Scan for the cell matching the given text and deliver its (X, Y) coordinate at center. 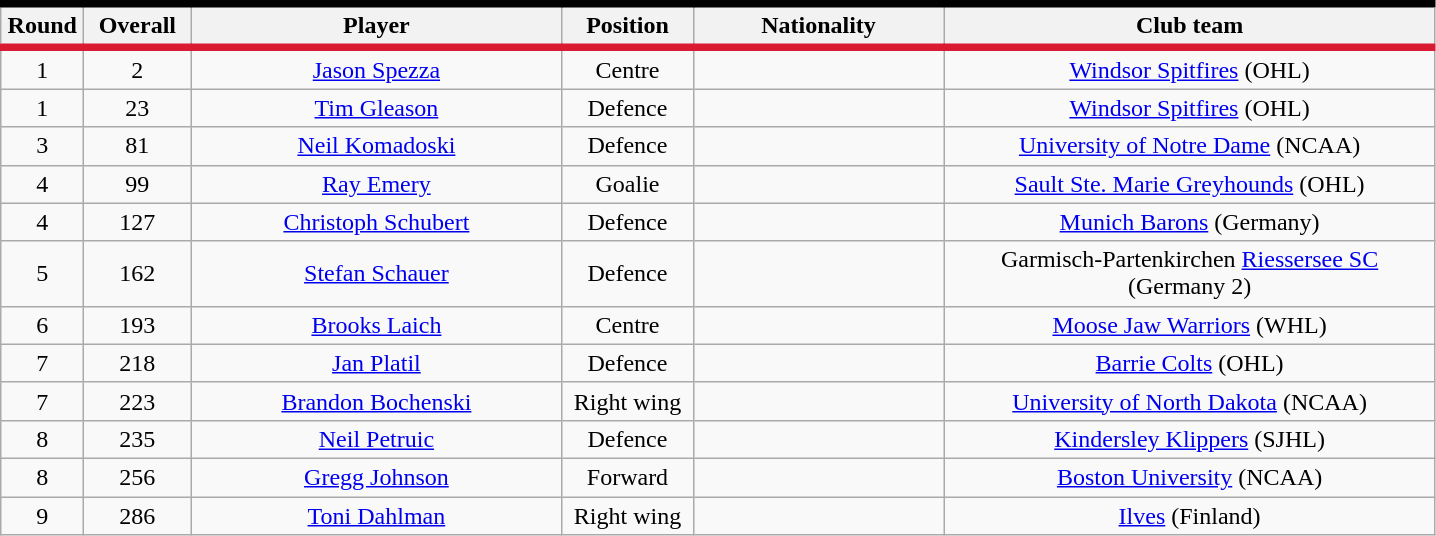
23 (138, 108)
Goalie (628, 184)
Round (42, 26)
Neil Petruic (376, 439)
Kindersley Klippers (SJHL) (1190, 439)
81 (138, 146)
9 (42, 515)
286 (138, 515)
2 (138, 68)
235 (138, 439)
Position (628, 26)
University of Notre Dame (NCAA) (1190, 146)
6 (42, 325)
Club team (1190, 26)
218 (138, 363)
Gregg Johnson (376, 477)
Barrie Colts (OHL) (1190, 363)
Christoph Schubert (376, 222)
University of North Dakota (NCAA) (1190, 401)
127 (138, 222)
Neil Komadoski (376, 146)
Ilves (Finland) (1190, 515)
5 (42, 274)
Sault Ste. Marie Greyhounds (OHL) (1190, 184)
256 (138, 477)
Jan Platil (376, 363)
Overall (138, 26)
Jason Spezza (376, 68)
Brandon Bochenski (376, 401)
Tim Gleason (376, 108)
Forward (628, 477)
Player (376, 26)
Munich Barons (Germany) (1190, 222)
99 (138, 184)
Stefan Schauer (376, 274)
193 (138, 325)
162 (138, 274)
Moose Jaw Warriors (WHL) (1190, 325)
Nationality (818, 26)
Boston University (NCAA) (1190, 477)
3 (42, 146)
223 (138, 401)
Toni Dahlman (376, 515)
Garmisch-Partenkirchen Riessersee SC (Germany 2) (1190, 274)
Ray Emery (376, 184)
Brooks Laich (376, 325)
